Pinpoint the cell where the given text exists, returning its (X, Y) midpoint coordinate. 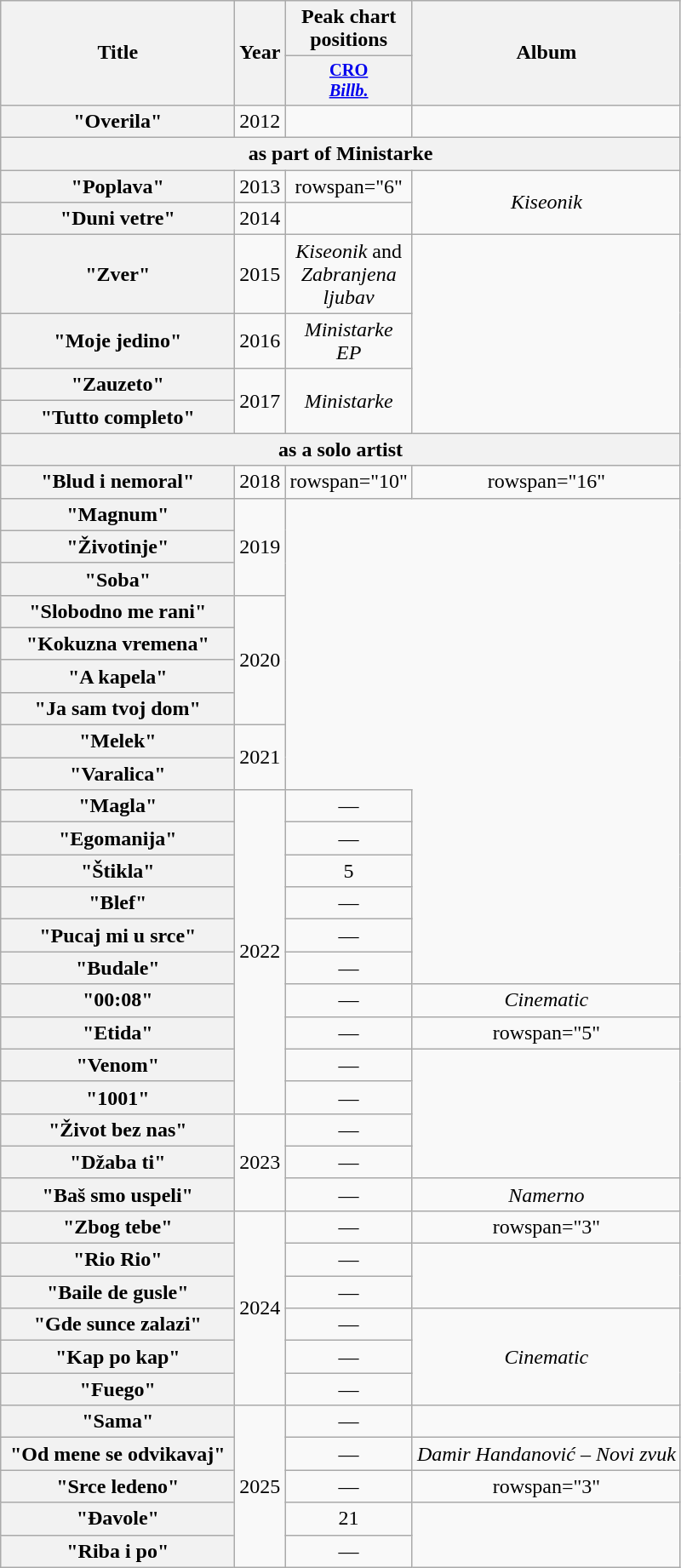
"Fuego" (117, 1389)
"Soba" (117, 579)
"Život bez nas" (117, 1130)
"Magnum" (117, 514)
as part of Ministarke (340, 154)
"Rio Rio" (117, 1260)
"Zver" (117, 274)
Kiseonik (547, 203)
Album (547, 53)
"A kapela" (117, 676)
2021 (260, 758)
"Budale" (117, 968)
rowspan="5" (547, 1033)
Damir Handanović – Novi zvuk (547, 1454)
"Zauzeto" (117, 385)
2013 (260, 186)
"Štikla" (117, 871)
"Blef" (117, 903)
"Melek" (117, 741)
2012 (260, 121)
rowspan="16" (547, 482)
"Blud i nemoral" (117, 482)
Kiseonik and Zabranjena ljubav (349, 274)
"Baš smo uspeli" (117, 1194)
"Ja sam tvoj dom" (117, 708)
"Zbog tebe" (117, 1227)
"Riba i po" (117, 1551)
2022 (260, 952)
2019 (260, 547)
"Džaba ti" (117, 1162)
2016 (260, 340)
"Poplava" (117, 186)
"Moje jedino" (117, 340)
"Varalica" (117, 774)
"Baile de gusle" (117, 1292)
Ministarke (349, 401)
"Tutto completo" (117, 417)
"Od mene se odvikavaj" (117, 1454)
5 (349, 871)
"00:08" (117, 1000)
2014 (260, 219)
rowspan="10" (349, 482)
2024 (260, 1308)
2025 (260, 1486)
"Venom" (117, 1065)
"Etida" (117, 1033)
"Srce ledeno" (117, 1486)
"Životinje" (117, 547)
2020 (260, 660)
Year (260, 53)
"Đavole" (117, 1519)
as a solo artist (340, 449)
"Duni vetre" (117, 219)
Namerno (547, 1194)
"Pucaj mi u srce" (117, 936)
Title (117, 53)
"Kap po kap" (117, 1357)
Peak chart positions (349, 29)
rowspan="6" (349, 186)
"Slobodno me rani" (117, 611)
2017 (260, 401)
2018 (260, 482)
"Egomanija" (117, 838)
"Sama" (117, 1422)
2023 (260, 1162)
Ministarke EP (349, 340)
CROBillb. (349, 81)
2015 (260, 274)
21 (349, 1519)
"Overila" (117, 121)
"Magla" (117, 806)
"Kokuzna vremena" (117, 644)
"1001" (117, 1097)
"Gde sunce zalazi" (117, 1325)
